Search for the cell housing the specified text and yield its (X, Y) center coordinate. 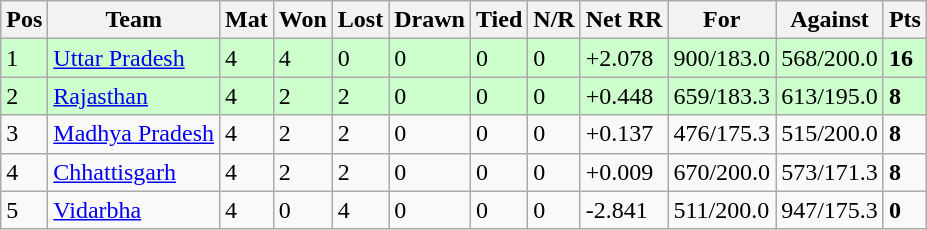
659/183.3 (722, 96)
515/200.0 (830, 134)
+0.009 (624, 172)
3 (24, 134)
573/171.3 (830, 172)
Uttar Pradesh (134, 58)
Pos (24, 20)
Rajasthan (134, 96)
Drawn (430, 20)
947/175.3 (830, 210)
-2.841 (624, 210)
+2.078 (624, 58)
+0.137 (624, 134)
Tied (498, 20)
Mat (247, 20)
900/183.0 (722, 58)
16 (904, 58)
1 (24, 58)
Madhya Pradesh (134, 134)
Net RR (624, 20)
For (722, 20)
Vidarbha (134, 210)
Pts (904, 20)
670/200.0 (722, 172)
613/195.0 (830, 96)
Against (830, 20)
Lost (360, 20)
Team (134, 20)
Chhattisgarh (134, 172)
N/R (554, 20)
5 (24, 210)
Won (302, 20)
568/200.0 (830, 58)
+0.448 (624, 96)
476/175.3 (722, 134)
511/200.0 (722, 210)
